Pinpoint the cell where the given text exists, returning its (x, y) midpoint coordinate. 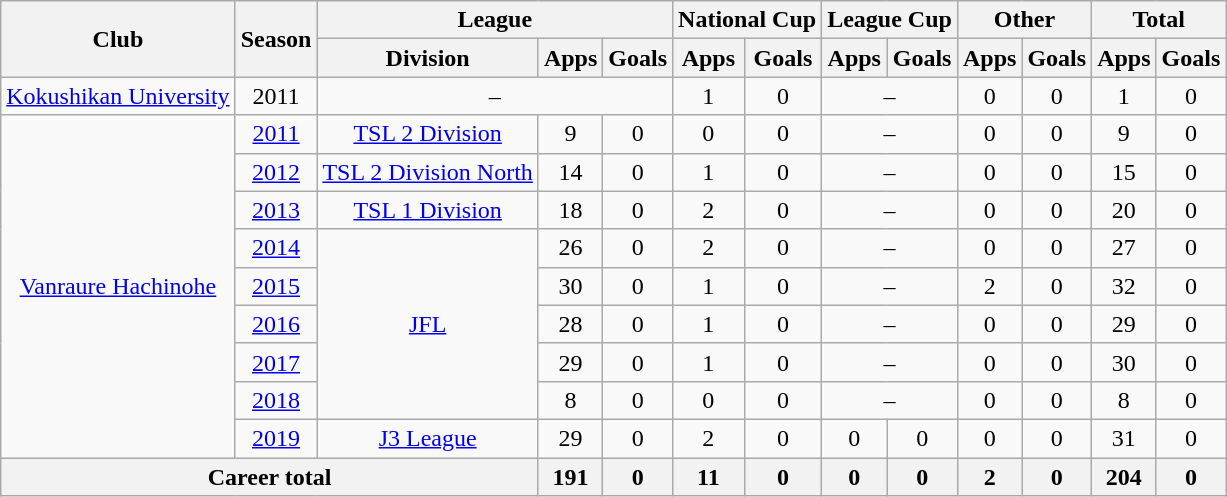
League (495, 20)
18 (570, 210)
191 (570, 477)
2014 (276, 248)
TSL 2 Division (428, 134)
31 (1124, 438)
32 (1124, 286)
14 (570, 172)
National Cup (748, 20)
204 (1124, 477)
Club (118, 39)
Vanraure Hachinohe (118, 286)
TSL 1 Division (428, 210)
Total (1159, 20)
2012 (276, 172)
Other (1024, 20)
2016 (276, 324)
League Cup (890, 20)
JFL (428, 324)
TSL 2 Division North (428, 172)
26 (570, 248)
2019 (276, 438)
Career total (270, 477)
Division (428, 58)
2018 (276, 400)
2013 (276, 210)
27 (1124, 248)
20 (1124, 210)
2015 (276, 286)
28 (570, 324)
Kokushikan University (118, 96)
Season (276, 39)
2017 (276, 362)
J3 League (428, 438)
15 (1124, 172)
11 (709, 477)
